Search for the cell housing the specified text and yield its [x, y] center coordinate. 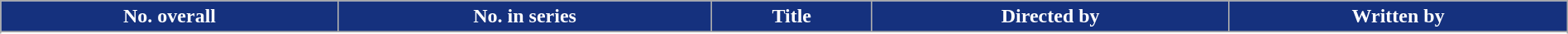
No. overall [170, 17]
Directed by [1050, 17]
Written by [1398, 17]
No. in series [524, 17]
Title [792, 17]
